Detect which cell encompasses the target text, then output its [X, Y] center coordinate. 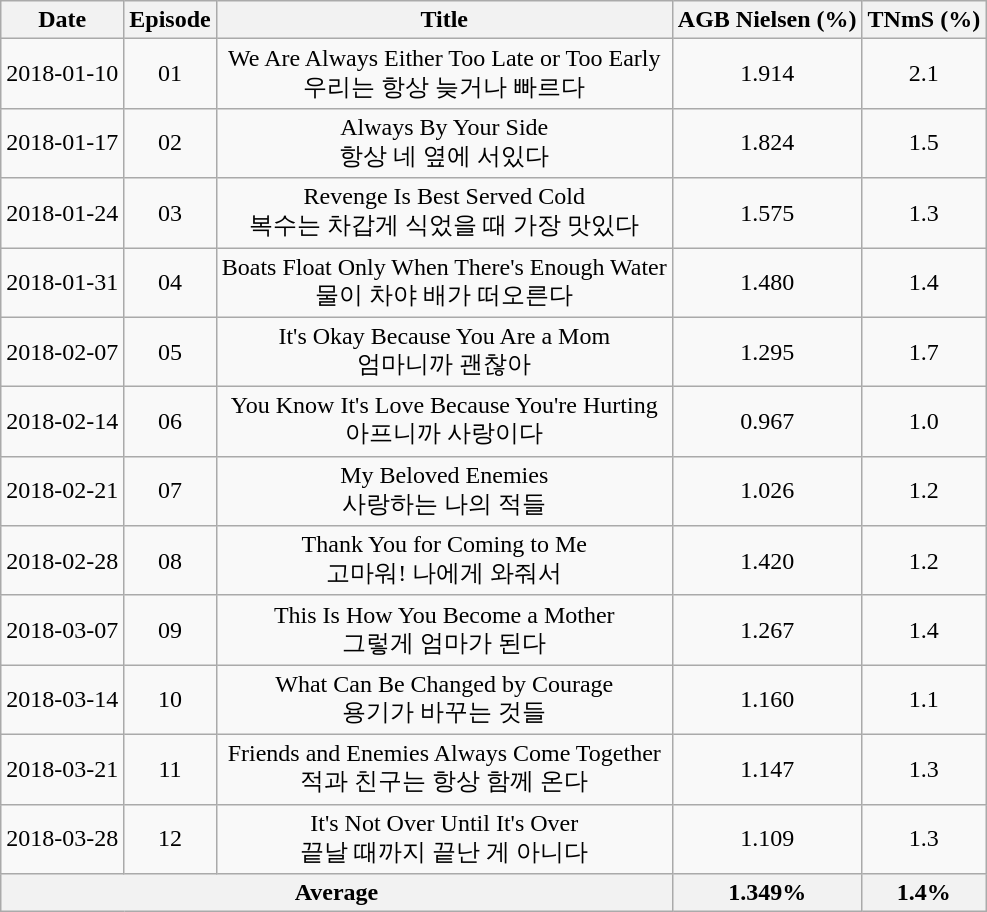
We Are Always Either Too Late or Too Early 우리는 항상 늦거나 빠르다 [444, 74]
04 [170, 283]
1.575 [767, 213]
2.1 [924, 74]
2018-02-14 [62, 422]
1.349% [767, 893]
Boats Float Only When There's Enough Water 물이 차야 배가 떠오른다 [444, 283]
This Is How You Become a Mother 그렇게 엄마가 된다 [444, 630]
01 [170, 74]
AGB Nielsen (%) [767, 20]
1.109 [767, 839]
2018-02-28 [62, 561]
Episode [170, 20]
2018-03-21 [62, 769]
1.147 [767, 769]
12 [170, 839]
You Know It's Love Because You're Hurting 아프니까 사랑이다 [444, 422]
2018-02-21 [62, 491]
1.0 [924, 422]
What Can Be Changed by Courage 용기가 바꾸는 것들 [444, 700]
It's Okay Because You Are a Mom 엄마니까 괜찮아 [444, 352]
1.1 [924, 700]
1.026 [767, 491]
My Beloved Enemies 사랑하는 나의 적들 [444, 491]
2018-01-24 [62, 213]
1.160 [767, 700]
1.824 [767, 143]
1.295 [767, 352]
1.267 [767, 630]
1.5 [924, 143]
1.420 [767, 561]
08 [170, 561]
Revenge Is Best Served Cold 복수는 차갑게 식었을 때 가장 맛있다 [444, 213]
It's Not Over Until It's Over 끝날 때까지 끝난 게 아니다 [444, 839]
2018-01-31 [62, 283]
Average [337, 893]
1.480 [767, 283]
07 [170, 491]
02 [170, 143]
TNmS (%) [924, 20]
2018-01-10 [62, 74]
09 [170, 630]
03 [170, 213]
2018-03-14 [62, 700]
0.967 [767, 422]
2018-03-28 [62, 839]
1.914 [767, 74]
Friends and Enemies Always Come Together 적과 친구는 항상 함께 온다 [444, 769]
10 [170, 700]
Always By Your Side 항상 네 옆에 서있다 [444, 143]
Title [444, 20]
2018-02-07 [62, 352]
11 [170, 769]
05 [170, 352]
Date [62, 20]
1.7 [924, 352]
1.4% [924, 893]
2018-01-17 [62, 143]
06 [170, 422]
Thank You for Coming to Me 고마워! 나에게 와줘서 [444, 561]
2018-03-07 [62, 630]
